Output the (x, y) coordinate of the center of the cell containing the given text.  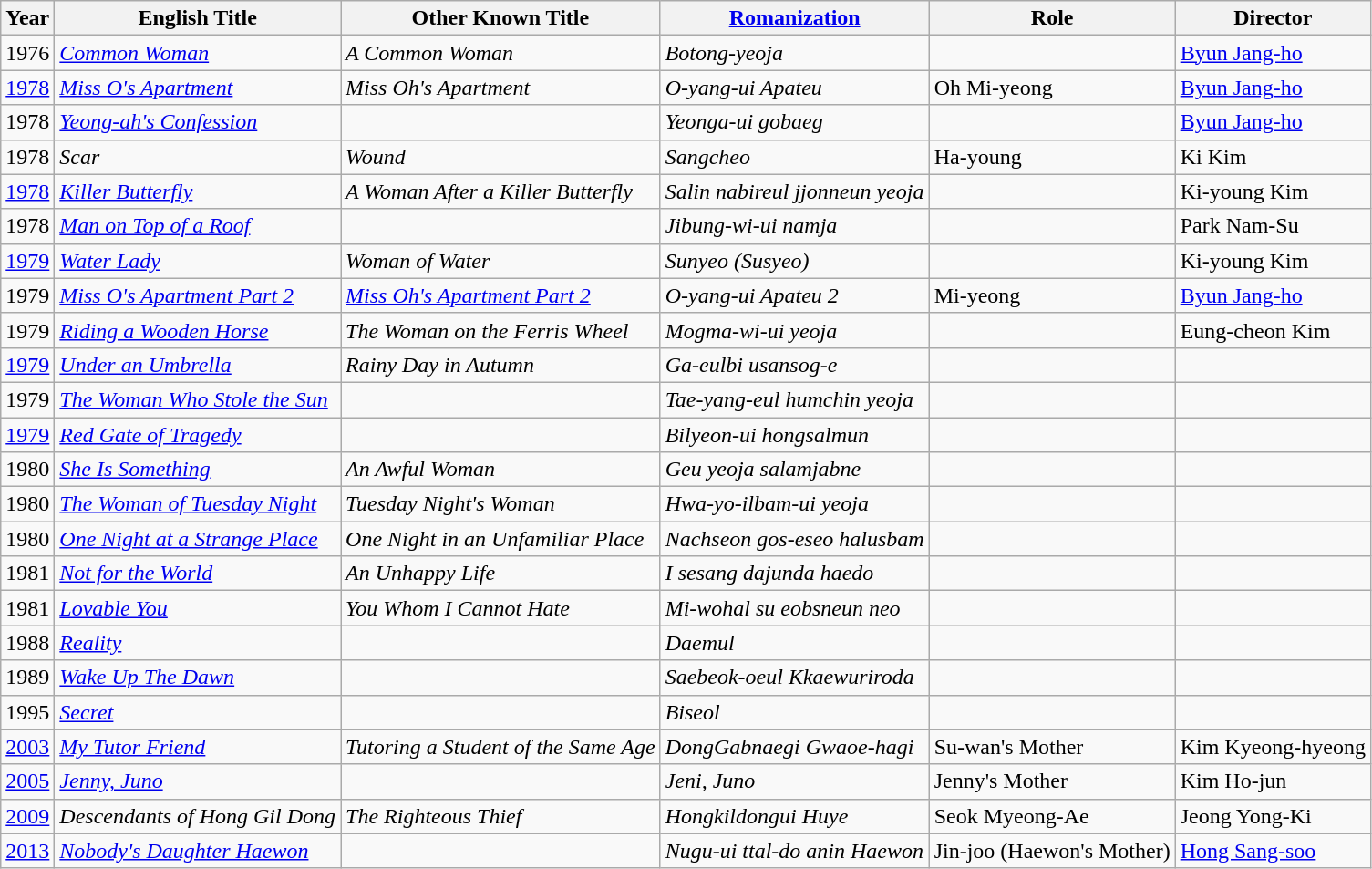
A Woman After a Killer Butterfly (501, 191)
She Is Something (198, 470)
Biseol (795, 712)
Jeong Yong-Ki (1273, 816)
Sunyeo (Susyeo) (795, 261)
Ha-young (1052, 157)
Salin nabireul jjonneun yeoja (795, 191)
Yeong-ah's Confession (198, 122)
Eung-cheon Kim (1273, 330)
2003 (27, 747)
Sangcheo (795, 157)
Reality (198, 643)
Su-wan's Mother (1052, 747)
Kim Ho-jun (1273, 781)
Common Woman (198, 53)
Secret (198, 712)
Nugu-ui ttal-do anin Haewon (795, 851)
Daemul (795, 643)
Nobody's Daughter Haewon (198, 851)
Botong-yeoja (795, 53)
The Woman Who Stole the Sun (198, 399)
Wake Up The Dawn (198, 678)
O-yang-ui Apateu 2 (795, 295)
Woman of Water (501, 261)
Riding a Wooden Horse (198, 330)
Seok Myeong-Ae (1052, 816)
Jeni, Juno (795, 781)
Mogma-wi-ui yeoja (795, 330)
Ki Kim (1273, 157)
Mi-wohal su eobsneun neo (795, 608)
Mi-yeong (1052, 295)
Red Gate of Tragedy (198, 435)
Not for the World (198, 574)
Nachseon gos-eseo halusbam (795, 539)
2005 (27, 781)
Jibung-wi-ui namja (795, 226)
Lovable You (198, 608)
Jenny's Mother (1052, 781)
2009 (27, 816)
O-yang-ui Apateu (795, 88)
DongGabnaegi Gwaoe-hagi (795, 747)
Director (1273, 18)
Water Lady (198, 261)
An Unhappy Life (501, 574)
Oh Mi-yeong (1052, 88)
Year (27, 18)
I sesang dajunda haedo (795, 574)
Hongkildongui Huye (795, 816)
Romanization (795, 18)
Tae-yang-eul humchin yeoja (795, 399)
Miss Oh's Apartment (501, 88)
Other Known Title (501, 18)
Role (1052, 18)
My Tutor Friend (198, 747)
Descendants of Hong Gil Dong (198, 816)
Bilyeon-ui hongsalmun (795, 435)
You Whom I Cannot Hate (501, 608)
Jenny, Juno (198, 781)
Killer Butterfly (198, 191)
1988 (27, 643)
1989 (27, 678)
Tuesday Night's Woman (501, 504)
Miss Oh's Apartment Part 2 (501, 295)
Man on Top of a Roof (198, 226)
One Night in an Unfamiliar Place (501, 539)
The Woman of Tuesday Night (198, 504)
Wound (501, 157)
Ga-eulbi usansog-e (795, 365)
English Title (198, 18)
Hong Sang-soo (1273, 851)
The Righteous Thief (501, 816)
Geu yeoja salamjabne (795, 470)
1995 (27, 712)
Jin-joo (Haewon's Mother) (1052, 851)
The Woman on the Ferris Wheel (501, 330)
Rainy Day in Autumn (501, 365)
2013 (27, 851)
Tutoring a Student of the Same Age (501, 747)
A Common Woman (501, 53)
Yeonga-ui gobaeg (795, 122)
Miss O's Apartment (198, 88)
Saebeok-oeul Kkaewuriroda (795, 678)
Scar (198, 157)
Miss O's Apartment Part 2 (198, 295)
1976 (27, 53)
An Awful Woman (501, 470)
Park Nam-Su (1273, 226)
Under an Umbrella (198, 365)
One Night at a Strange Place (198, 539)
Kim Kyeong-hyeong (1273, 747)
Hwa-yo-ilbam-ui yeoja (795, 504)
